Scan for the cell matching the given text and deliver its (X, Y) coordinate at center. 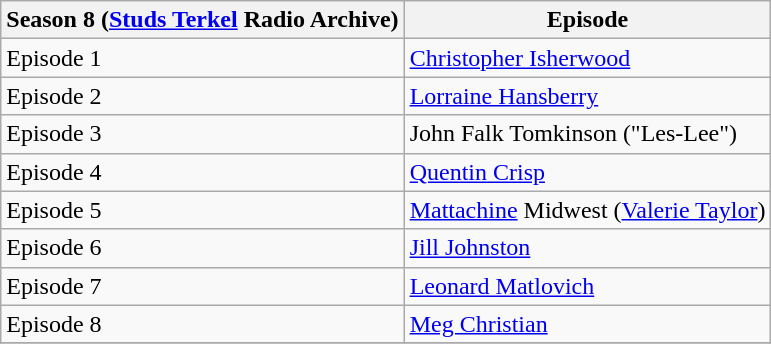
Episode 1 (202, 58)
Episode 2 (202, 96)
Meg Christian (588, 324)
Mattachine Midwest (Valerie Taylor) (588, 210)
Episode 3 (202, 134)
Season 8 (Studs Terkel Radio Archive) (202, 20)
Christopher Isherwood (588, 58)
Episode 8 (202, 324)
Episode 4 (202, 172)
Quentin Crisp (588, 172)
Episode 7 (202, 286)
Lorraine Hansberry (588, 96)
Episode (588, 20)
Episode 5 (202, 210)
Jill Johnston (588, 248)
Episode 6 (202, 248)
Leonard Matlovich (588, 286)
John Falk Tomkinson ("Les-Lee") (588, 134)
